Scan for the cell matching the given text and deliver its [X, Y] coordinate at center. 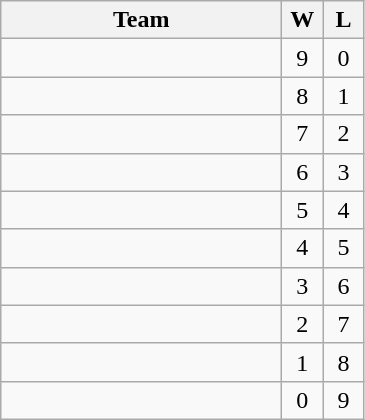
Team [142, 20]
L [344, 20]
W [302, 20]
